Find where the given text appears and provide that cell's center as (x, y) coordinate. 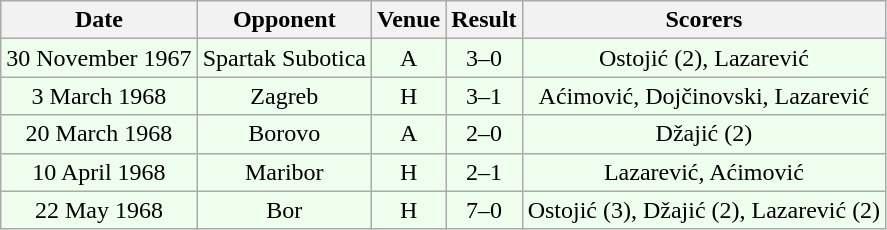
Venue (408, 20)
Džajić (2) (704, 134)
Borovo (284, 134)
Spartak Subotica (284, 58)
20 March 1968 (99, 134)
Date (99, 20)
Scorers (704, 20)
Aćimović, Dojčinovski, Lazarević (704, 96)
Bor (284, 210)
Lazarević, Aćimović (704, 172)
22 May 1968 (99, 210)
3–1 (484, 96)
Maribor (284, 172)
Zagreb (284, 96)
2–1 (484, 172)
Ostojić (3), Džajić (2), Lazarević (2) (704, 210)
7–0 (484, 210)
Result (484, 20)
Opponent (284, 20)
Ostojić (2), Lazarević (704, 58)
3 March 1968 (99, 96)
2–0 (484, 134)
10 April 1968 (99, 172)
30 November 1967 (99, 58)
3–0 (484, 58)
